Determine the [x, y] coordinate at the center of the cell enclosing the given text.  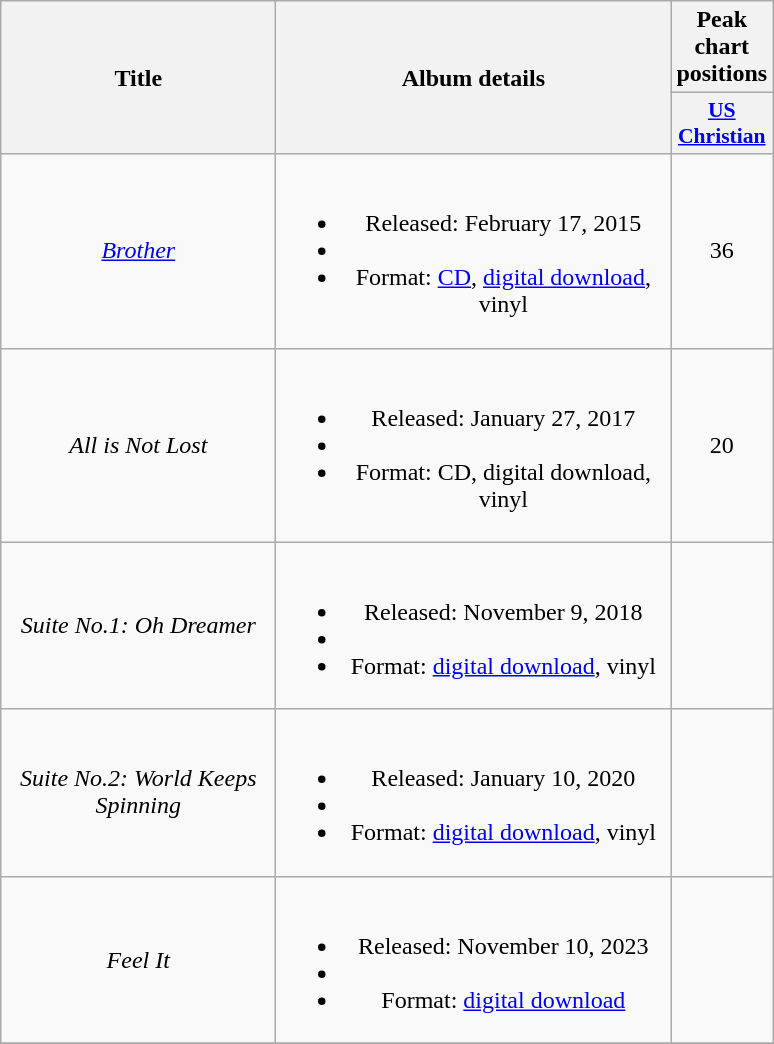
Title [138, 78]
Feel It [138, 960]
Peak chart positions [722, 47]
Released: February 17, 2015Format: CD, digital download, vinyl [474, 251]
Released: January 10, 2020Format: digital download, vinyl [474, 792]
Released: January 27, 2017Format: CD, digital download, vinyl [474, 445]
Brother [138, 251]
Suite No.2: World Keeps Spinning [138, 792]
Released: November 10, 2023Format: digital download [474, 960]
36 [722, 251]
Suite No.1: Oh Dreamer [138, 626]
USChristian [722, 124]
20 [722, 445]
All is Not Lost [138, 445]
Album details [474, 78]
Released: November 9, 2018Format: digital download, vinyl [474, 626]
